Return the (x, y) coordinate for the center point of the cell that contains the specified text.  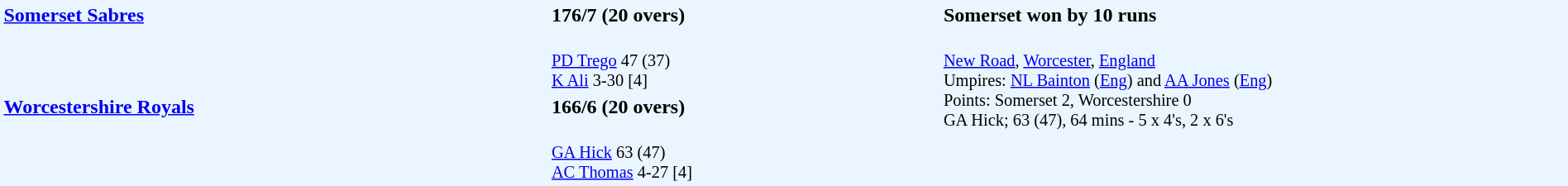
176/7 (20 overs) (744, 15)
Worcestershire Royals (275, 139)
Somerset won by 10 runs (1254, 15)
Somerset Sabres (275, 47)
GA Hick 63 (47) AC Thomas 4-27 [4] (744, 152)
166/6 (20 overs) (744, 107)
PD Trego 47 (37) K Ali 3-30 [4] (744, 61)
